Find where the given text appears and provide that cell's center as [x, y] coordinate. 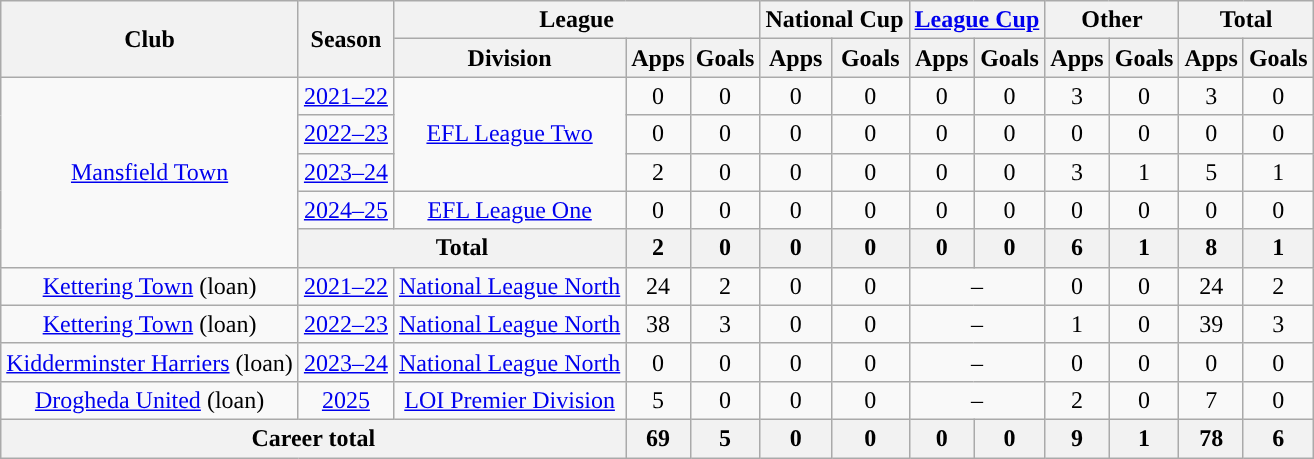
8 [1211, 248]
Club [150, 39]
League [576, 20]
9 [1077, 438]
League Cup [977, 20]
Season [346, 39]
EFL League One [509, 210]
Other [1112, 20]
2024–25 [346, 210]
EFL League Two [509, 134]
LOI Premier Division [509, 400]
78 [1211, 438]
Mansfield Town [150, 172]
Division [509, 58]
39 [1211, 324]
National Cup [834, 20]
7 [1211, 400]
Drogheda United (loan) [150, 400]
2025 [346, 400]
Kidderminster Harriers (loan) [150, 362]
38 [658, 324]
Career total [314, 438]
69 [658, 438]
